Provide the [x, y] coordinate of the cell's center where the given text is located.  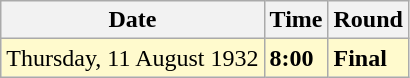
Final [368, 58]
Date [132, 20]
8:00 [296, 58]
Time [296, 20]
Thursday, 11 August 1932 [132, 58]
Round [368, 20]
